Search for the cell housing the specified text and yield its [X, Y] center coordinate. 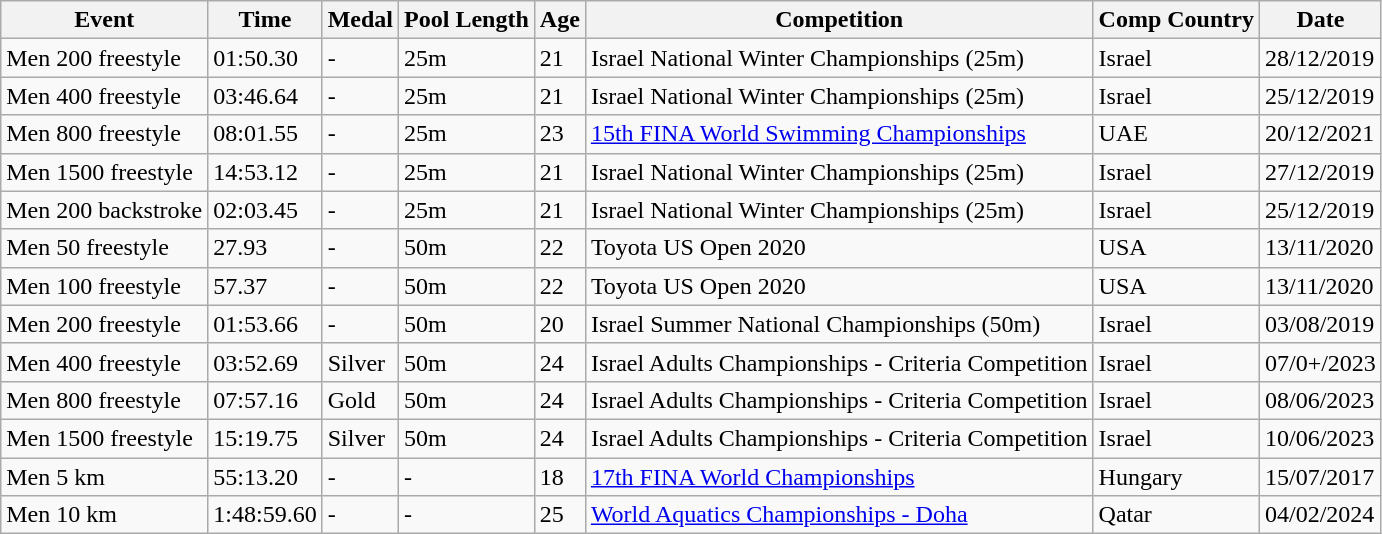
25 [560, 515]
15th FINA World Swimming Championships [839, 134]
01:50.30 [265, 58]
07:57.16 [265, 400]
10/06/2023 [1320, 438]
07/0+/2023 [1320, 362]
Event [104, 20]
Gold [360, 400]
Competition [839, 20]
20 [560, 324]
55:13.20 [265, 477]
01:53.66 [265, 324]
57.37 [265, 286]
UAE [1176, 134]
Men 100 freestyle [104, 286]
27.93 [265, 248]
World Aquatics Championships - Doha [839, 515]
Israel Summer National Championships (50m) [839, 324]
23 [560, 134]
17th FINA World Championships [839, 477]
Time [265, 20]
Men 200 backstroke [104, 210]
03:46.64 [265, 96]
Date [1320, 20]
03:52.69 [265, 362]
28/12/2019 [1320, 58]
08:01.55 [265, 134]
Comp Country [1176, 20]
Hungary [1176, 477]
15:19.75 [265, 438]
18 [560, 477]
Men 5 km [104, 477]
Men 10 km [104, 515]
04/02/2024 [1320, 515]
Men 50 freestyle [104, 248]
Medal [360, 20]
08/06/2023 [1320, 400]
27/12/2019 [1320, 172]
15/07/2017 [1320, 477]
02:03.45 [265, 210]
Qatar [1176, 515]
20/12/2021 [1320, 134]
Pool Length [467, 20]
14:53.12 [265, 172]
03/08/2019 [1320, 324]
Age [560, 20]
1:48:59.60 [265, 515]
